Extract the (x, y) coordinate from the center of the cell holding the provided text.  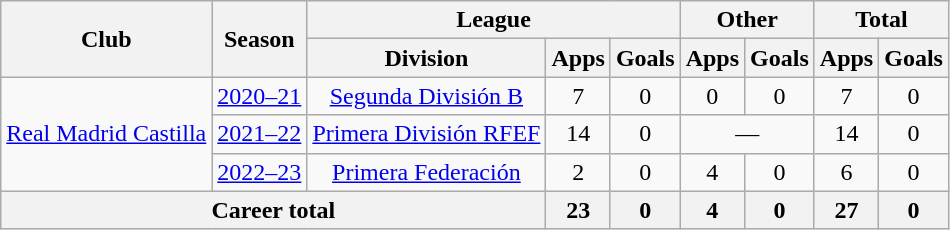
Total (881, 20)
2 (578, 172)
23 (578, 210)
6 (846, 172)
2020–21 (260, 96)
Primera Federación (426, 172)
27 (846, 210)
2022–23 (260, 172)
League (494, 20)
Other (747, 20)
Division (426, 58)
Real Madrid Castilla (106, 134)
Primera División RFEF (426, 134)
Season (260, 39)
2021–22 (260, 134)
Club (106, 39)
— (747, 134)
Segunda División B (426, 96)
Career total (274, 210)
